Capture the cell that displays the provided text and extract its [X, Y] central coordinate. 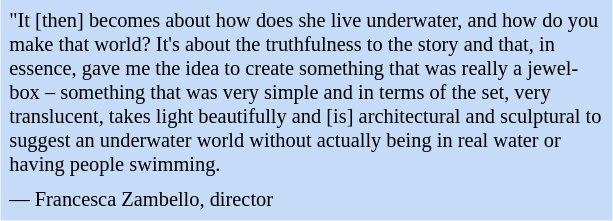
— Francesca Zambello, director [306, 200]
